Return the [x, y] coordinate for the center point of the cell that contains the specified text.  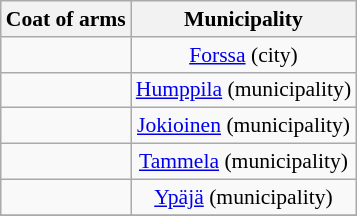
Municipality [244, 19]
Ypäjä (municipality) [244, 197]
Jokioinen (municipality) [244, 126]
Tammela (municipality) [244, 162]
Coat of arms [66, 19]
Forssa (city) [244, 55]
Humppila (municipality) [244, 90]
